From the cell containing the given text, extract its center point as (x, y) coordinate. 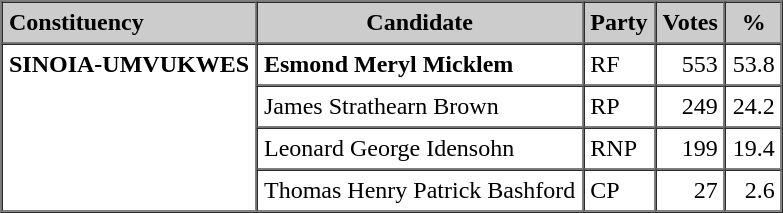
James Strathearn Brown (420, 107)
27 (690, 191)
199 (690, 149)
Esmond Meryl Micklem (420, 65)
Votes (690, 23)
249 (690, 107)
53.8 (754, 65)
2.6 (754, 191)
RF (619, 65)
Thomas Henry Patrick Bashford (420, 191)
Constituency (130, 23)
CP (619, 191)
% (754, 23)
553 (690, 65)
19.4 (754, 149)
24.2 (754, 107)
SINOIA-UMVUKWES (130, 128)
Leonard George Idensohn (420, 149)
RNP (619, 149)
Party (619, 23)
Candidate (420, 23)
RP (619, 107)
